Pinpoint the cell where the given text exists, returning its (X, Y) midpoint coordinate. 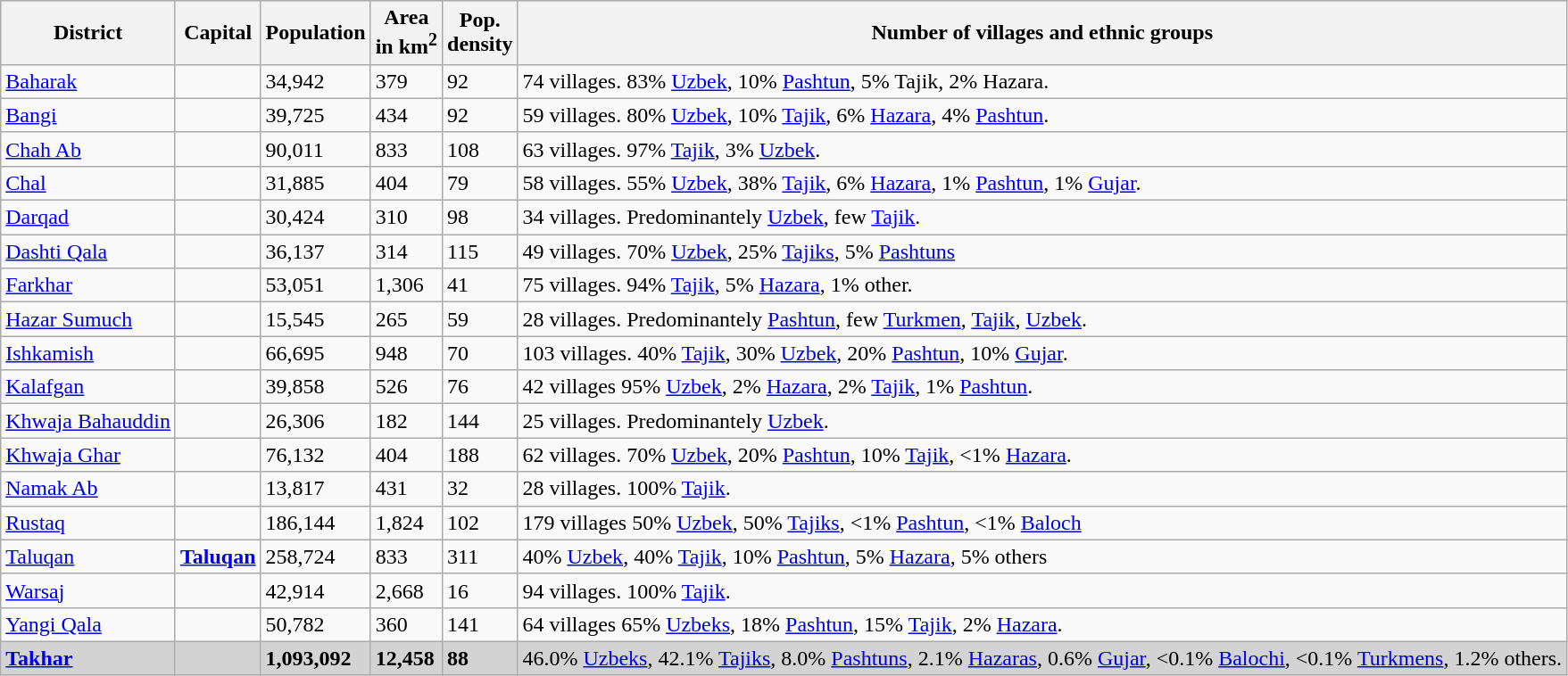
59 villages. 80% Uzbek, 10% Tajik, 6% Hazara, 4% Pashtun. (1042, 115)
62 villages. 70% Uzbek, 20% Pashtun, 10% Tajik, <1% Hazara. (1042, 455)
Khwaja Bahauddin (88, 421)
15,545 (316, 319)
Chah Ab (88, 149)
79 (480, 183)
311 (480, 556)
Chal (88, 183)
Hazar Sumuch (88, 319)
34 villages. Predominantely Uzbek, few Tajik. (1042, 218)
Ishkamish (88, 353)
46.0% Uzbeks, 42.1% Tajiks, 8.0% Pashtuns, 2.1% Hazaras, 0.6% Gujar, <0.1% Balochi, <0.1% Turkmens, 1.2% others. (1042, 658)
431 (406, 489)
76,132 (316, 455)
59 (480, 319)
34,942 (316, 81)
Takhar (88, 658)
25 villages. Predominantely Uzbek. (1042, 421)
39,858 (316, 387)
District (88, 33)
40% Uzbek, 40% Tajik, 10% Pashtun, 5% Hazara, 5% others (1042, 556)
Baharak (88, 81)
141 (480, 624)
265 (406, 319)
28 villages. Predominantely Pashtun, few Turkmen, Tajik, Uzbek. (1042, 319)
948 (406, 353)
98 (480, 218)
Pop.density (480, 33)
53,051 (316, 285)
310 (406, 218)
108 (480, 149)
360 (406, 624)
314 (406, 251)
Number of villages and ethnic groups (1042, 33)
Bangi (88, 115)
Yangi Qala (88, 624)
1,824 (406, 523)
39,725 (316, 115)
70 (480, 353)
526 (406, 387)
28 villages. 100% Tajik. (1042, 489)
76 (480, 387)
Darqad (88, 218)
102 (480, 523)
Capital (218, 33)
Khwaja Ghar (88, 455)
12,458 (406, 658)
1,093,092 (316, 658)
Farkhar (88, 285)
379 (406, 81)
16 (480, 590)
Namak Ab (88, 489)
36,137 (316, 251)
258,724 (316, 556)
Kalafgan (88, 387)
41 (480, 285)
1,306 (406, 285)
94 villages. 100% Tajik. (1042, 590)
74 villages. 83% Uzbek, 10% Pashtun, 5% Tajik, 2% Hazara. (1042, 81)
42 villages 95% Uzbek, 2% Hazara, 2% Tajik, 1% Pashtun. (1042, 387)
Population (316, 33)
Warsaj (88, 590)
179 villages 50% Uzbek, 50% Tajiks, <1% Pashtun, <1% Baloch (1042, 523)
Areain km2 (406, 33)
58 villages. 55% Uzbek, 38% Tajik, 6% Hazara, 1% Pashtun, 1% Gujar. (1042, 183)
2,668 (406, 590)
66,695 (316, 353)
49 villages. 70% Uzbek, 25% Tajiks, 5% Pashtuns (1042, 251)
Dashti Qala (88, 251)
186,144 (316, 523)
75 villages. 94% Tajik, 5% Hazara, 1% other. (1042, 285)
64 villages 65% Uzbeks, 18% Pashtun, 15% Tajik, 2% Hazara. (1042, 624)
42,914 (316, 590)
182 (406, 421)
434 (406, 115)
Rustaq (88, 523)
50,782 (316, 624)
13,817 (316, 489)
188 (480, 455)
103 villages. 40% Tajik, 30% Uzbek, 20% Pashtun, 10% Gujar. (1042, 353)
63 villages. 97% Tajik, 3% Uzbek. (1042, 149)
115 (480, 251)
88 (480, 658)
32 (480, 489)
26,306 (316, 421)
30,424 (316, 218)
31,885 (316, 183)
90,011 (316, 149)
144 (480, 421)
